Pinpoint the cell where the given text exists, returning its (x, y) midpoint coordinate. 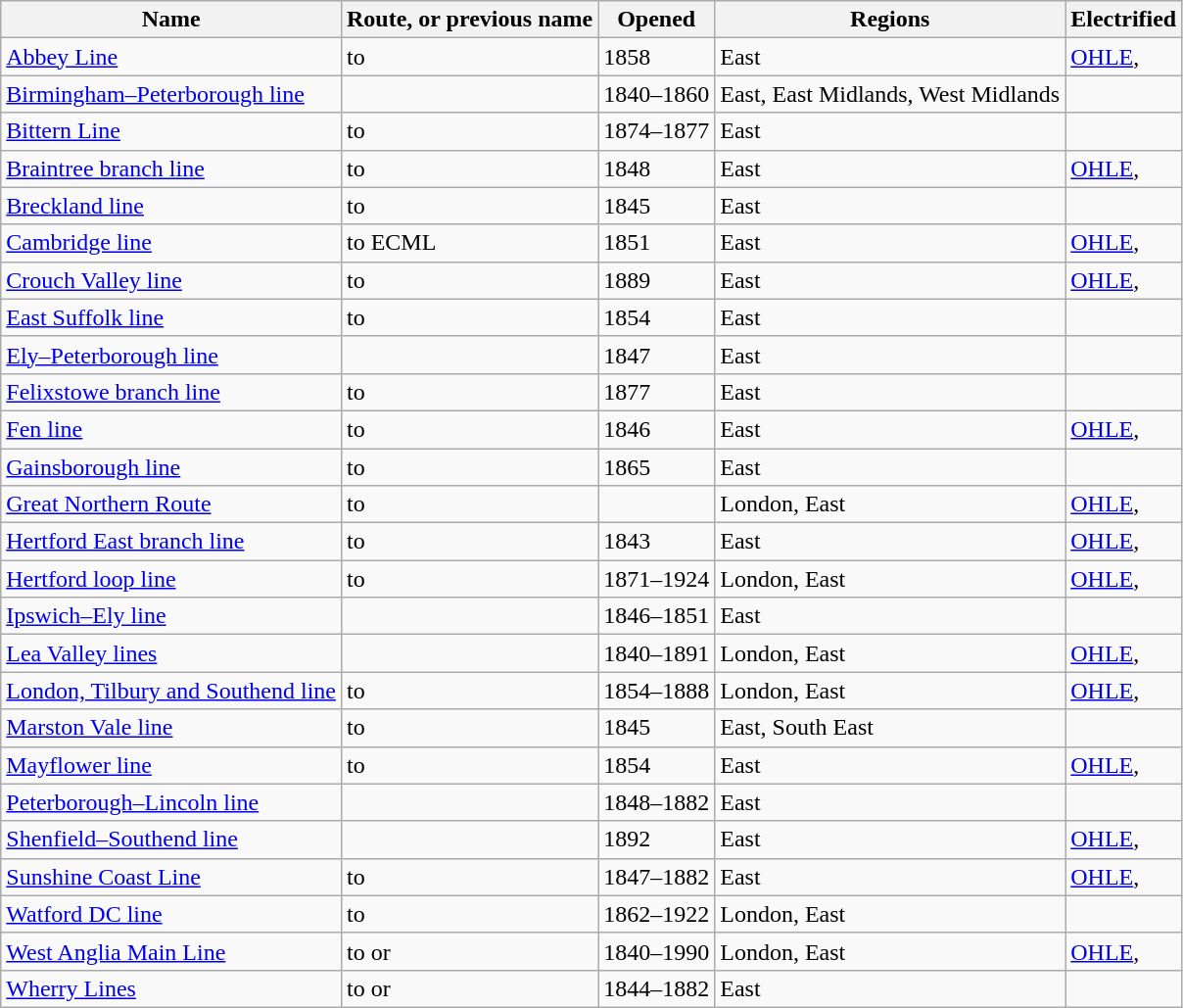
Regions (890, 20)
1847 (656, 355)
Electrified (1124, 20)
1889 (656, 280)
Lea Valley lines (171, 653)
Felixstowe branch line (171, 392)
Shenfield–Southend line (171, 840)
1892 (656, 840)
Sunshine Coast Line (171, 877)
East, South East (890, 728)
1840–1891 (656, 653)
1843 (656, 542)
1865 (656, 467)
Ely–Peterborough line (171, 355)
East, East Midlands, West Midlands (890, 94)
Fen line (171, 429)
Crouch Valley line (171, 280)
Wherry Lines (171, 988)
Route, or previous name (469, 20)
1871–1924 (656, 579)
Cambridge line (171, 243)
1840–1990 (656, 951)
West Anglia Main Line (171, 951)
1848–1882 (656, 802)
Watford DC line (171, 914)
Birmingham–Peterborough line (171, 94)
1846 (656, 429)
East Suffolk line (171, 317)
Bittern Line (171, 131)
to ECML (469, 243)
1847–1882 (656, 877)
Name (171, 20)
1844–1882 (656, 988)
1862–1922 (656, 914)
Breckland line (171, 206)
Opened (656, 20)
Ipswich–Ely line (171, 616)
Great Northern Route (171, 504)
Gainsborough line (171, 467)
Peterborough–Lincoln line (171, 802)
Marston Vale line (171, 728)
Hertford East branch line (171, 542)
Hertford loop line (171, 579)
1858 (656, 57)
1851 (656, 243)
1874–1877 (656, 131)
Mayflower line (171, 765)
1840–1860 (656, 94)
1877 (656, 392)
London, Tilbury and Southend line (171, 691)
1846–1851 (656, 616)
1854–1888 (656, 691)
1848 (656, 168)
Abbey Line (171, 57)
Braintree branch line (171, 168)
